Determine the (X, Y) coordinate at the center of the cell enclosing the given text.  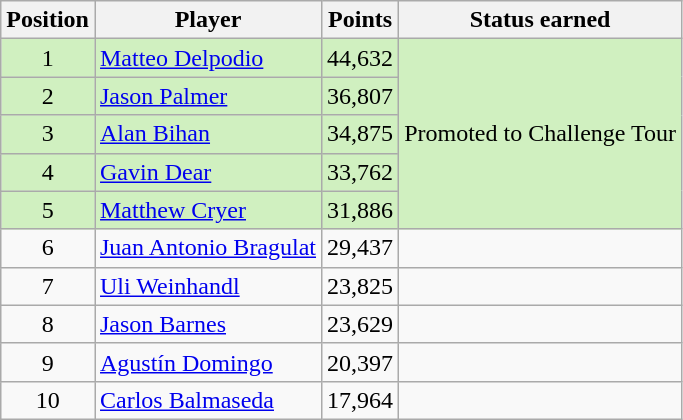
8 (48, 324)
3 (48, 134)
Promoted to Challenge Tour (540, 134)
23,629 (360, 324)
Player (208, 20)
Uli Weinhandl (208, 286)
17,964 (360, 400)
4 (48, 172)
1 (48, 58)
Points (360, 20)
9 (48, 362)
10 (48, 400)
6 (48, 248)
Jason Barnes (208, 324)
31,886 (360, 210)
20,397 (360, 362)
44,632 (360, 58)
34,875 (360, 134)
Alan Bihan (208, 134)
33,762 (360, 172)
Status earned (540, 20)
Matthew Cryer (208, 210)
Position (48, 20)
Gavin Dear (208, 172)
Agustín Domingo (208, 362)
36,807 (360, 96)
23,825 (360, 286)
5 (48, 210)
Matteo Delpodio (208, 58)
Jason Palmer (208, 96)
Juan Antonio Bragulat (208, 248)
Carlos Balmaseda (208, 400)
7 (48, 286)
2 (48, 96)
29,437 (360, 248)
